Pinpoint the cell where the given text exists, returning its (X, Y) midpoint coordinate. 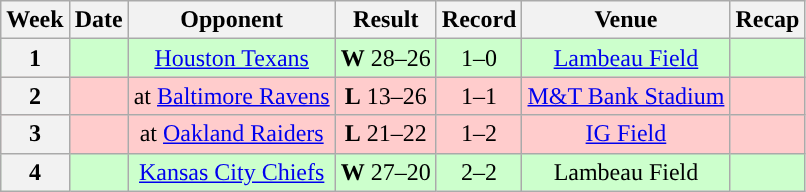
Opponent (232, 20)
at Baltimore Ravens (232, 96)
1–1 (479, 96)
Recap (768, 20)
1–2 (479, 134)
Record (479, 20)
2–2 (479, 172)
Kansas City Chiefs (232, 172)
Week (35, 20)
at Oakland Raiders (232, 134)
Date (98, 20)
L 13–26 (386, 96)
IG Field (626, 134)
Result (386, 20)
Venue (626, 20)
W 28–26 (386, 58)
3 (35, 134)
1 (35, 58)
L 21–22 (386, 134)
1–0 (479, 58)
M&T Bank Stadium (626, 96)
4 (35, 172)
W 27–20 (386, 172)
2 (35, 96)
Houston Texans (232, 58)
